Determine the [x, y] coordinate at the center of the cell enclosing the given text.  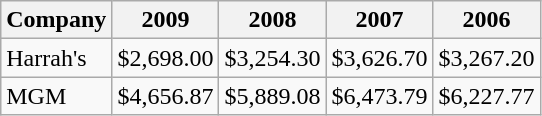
$3,626.70 [380, 58]
MGM [56, 96]
2007 [380, 20]
2006 [486, 20]
2008 [272, 20]
$5,889.08 [272, 96]
2009 [166, 20]
$6,473.79 [380, 96]
Company [56, 20]
$2,698.00 [166, 58]
$3,267.20 [486, 58]
$6,227.77 [486, 96]
$3,254.30 [272, 58]
Harrah's [56, 58]
$4,656.87 [166, 96]
